Scan for the cell matching the given text and deliver its (X, Y) coordinate at center. 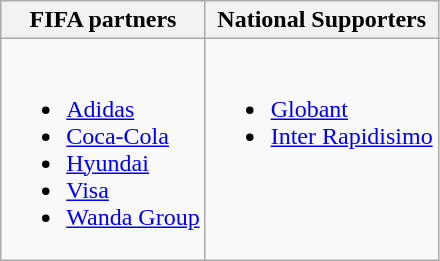
AdidasCoca-ColaHyundaiVisaWanda Group (103, 150)
GlobantInter Rapidisimo (322, 150)
FIFA partners (103, 20)
National Supporters (322, 20)
